Scan for the cell matching the given text and deliver its [X, Y] coordinate at center. 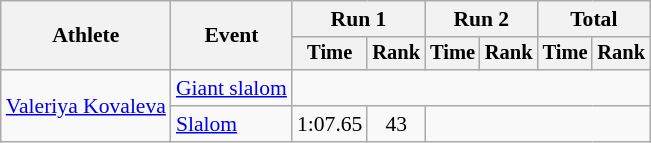
Run 1 [358, 19]
1:07.65 [330, 124]
Athlete [86, 36]
43 [396, 124]
Total [594, 19]
Event [232, 36]
Slalom [232, 124]
Valeriya Kovaleva [86, 106]
Run 2 [481, 19]
Giant slalom [232, 88]
